Provide the [X, Y] coordinate of the cell's center where the given text is located.  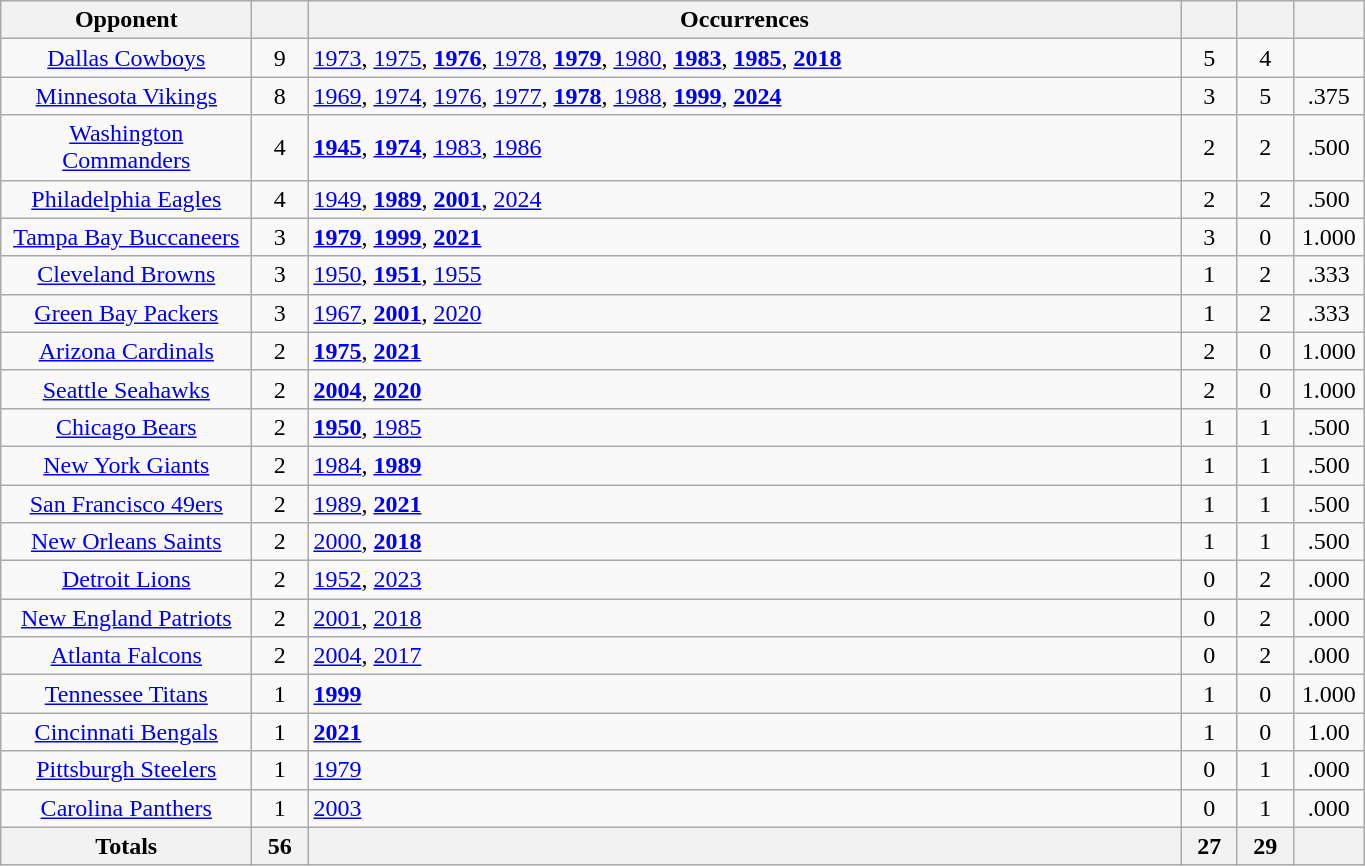
1.00 [1328, 732]
.375 [1328, 96]
1949, 1989, 2001, 2024 [744, 199]
2004, 2020 [744, 389]
1979, 1999, 2021 [744, 237]
1945, 1974, 1983, 1986 [744, 148]
1950, 1985 [744, 427]
2001, 2018 [744, 618]
New England Patriots [126, 618]
Detroit Lions [126, 580]
1952, 2023 [744, 580]
56 [280, 846]
27 [1209, 846]
Arizona Cardinals [126, 351]
Totals [126, 846]
Philadelphia Eagles [126, 199]
2021 [744, 732]
Tampa Bay Buccaneers [126, 237]
Chicago Bears [126, 427]
New Orleans Saints [126, 542]
Occurrences [744, 20]
Tennessee Titans [126, 694]
9 [280, 58]
2000, 2018 [744, 542]
1973, 1975, 1976, 1978, 1979, 1980, 1983, 1985, 2018 [744, 58]
Atlanta Falcons [126, 656]
Cleveland Browns [126, 275]
Minnesota Vikings [126, 96]
Opponent [126, 20]
1979 [744, 770]
1967, 2001, 2020 [744, 313]
New York Giants [126, 465]
1999 [744, 694]
1984, 1989 [744, 465]
2003 [744, 808]
Dallas Cowboys [126, 58]
Green Bay Packers [126, 313]
Cincinnati Bengals [126, 732]
2004, 2017 [744, 656]
San Francisco 49ers [126, 503]
Carolina Panthers [126, 808]
Seattle Seahawks [126, 389]
1975, 2021 [744, 351]
1950, 1951, 1955 [744, 275]
1969, 1974, 1976, 1977, 1978, 1988, 1999, 2024 [744, 96]
Pittsburgh Steelers [126, 770]
29 [1265, 846]
8 [280, 96]
Washington Commanders [126, 148]
1989, 2021 [744, 503]
